Identify which cell holds the provided text, then report its [X, Y] central coordinate. 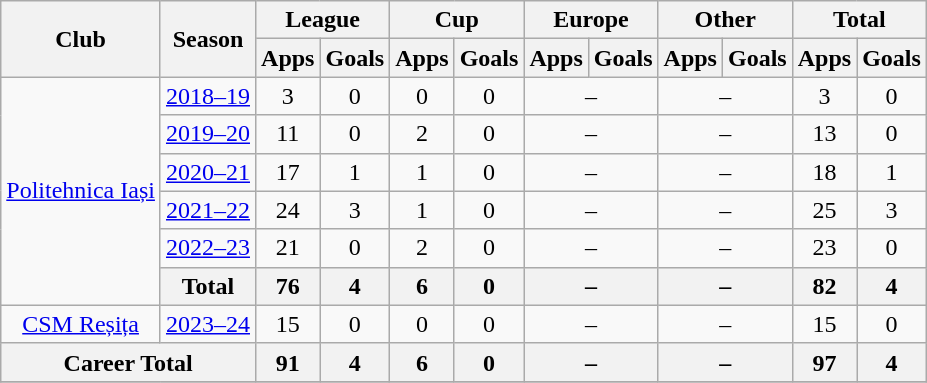
25 [824, 210]
97 [824, 362]
CSM Reșița [81, 324]
Season [208, 39]
2021–22 [208, 210]
2023–24 [208, 324]
91 [288, 362]
Club [81, 39]
82 [824, 286]
Career Total [128, 362]
Cup [457, 20]
23 [824, 248]
2020–21 [208, 172]
2022–23 [208, 248]
76 [288, 286]
League [323, 20]
11 [288, 134]
Politehnica Iași [81, 191]
Other [725, 20]
2018–19 [208, 96]
24 [288, 210]
17 [288, 172]
Europe [591, 20]
2019–20 [208, 134]
18 [824, 172]
21 [288, 248]
13 [824, 134]
